Pinpoint the cell where the given text exists, returning its [X, Y] midpoint coordinate. 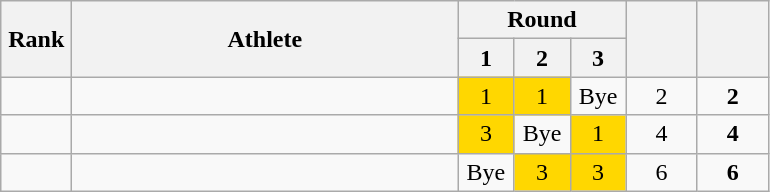
Round [542, 20]
Rank [36, 39]
Athlete [265, 39]
